Return (x, y) of the center of cell containing provided text 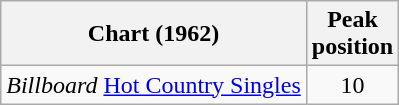
Billboard Hot Country Singles (154, 85)
Peakposition (352, 34)
Chart (1962) (154, 34)
10 (352, 85)
